From the cell containing the given text, extract its center point as [X, Y] coordinate. 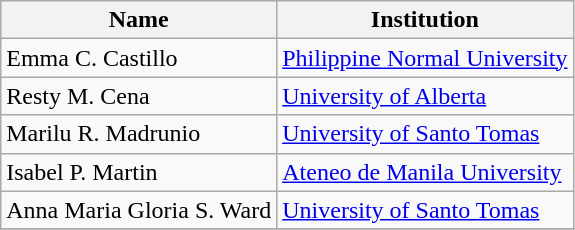
Marilu R. Madrunio [139, 134]
Resty M. Cena [139, 96]
Institution [425, 20]
Anna Maria Gloria S. Ward [139, 210]
Philippine Normal University [425, 58]
Ateneo de Manila University [425, 172]
Emma C. Castillo [139, 58]
University of Alberta [425, 96]
Isabel P. Martin [139, 172]
Name [139, 20]
